Determine the (X, Y) coordinate at the center of the cell enclosing the given text.  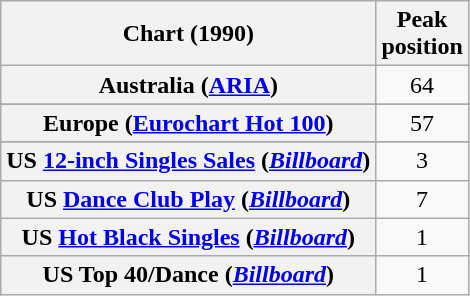
Chart (1990) (188, 34)
US 12-inch Singles Sales (Billboard) (188, 161)
US Top 40/Dance (Billboard) (188, 275)
64 (422, 85)
7 (422, 199)
Europe (Eurochart Hot 100) (188, 123)
US Dance Club Play (Billboard) (188, 199)
57 (422, 123)
US Hot Black Singles (Billboard) (188, 237)
Australia (ARIA) (188, 85)
3 (422, 161)
Peakposition (422, 34)
